Search for the cell housing the specified text and yield its (x, y) center coordinate. 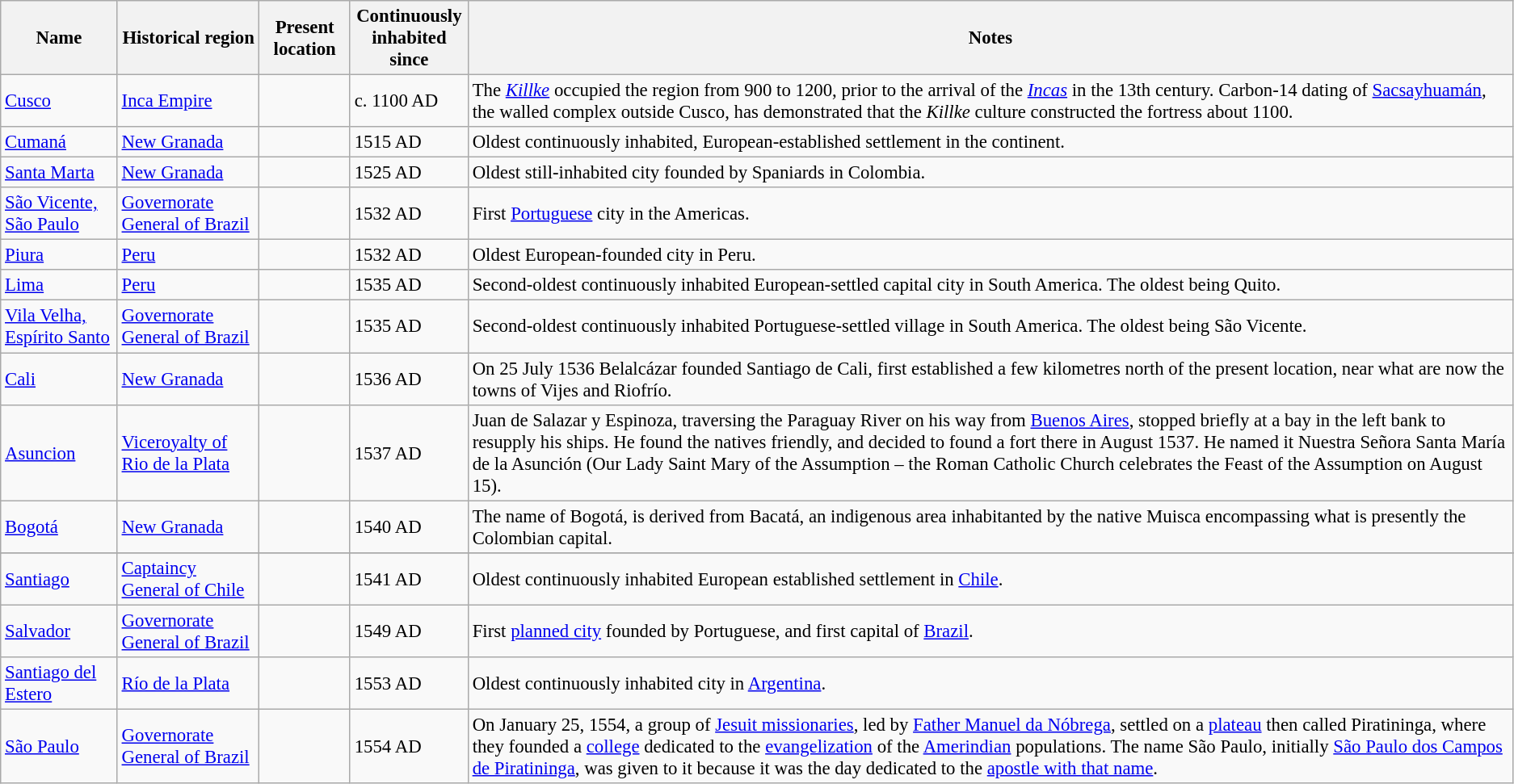
Asuncion (59, 452)
1549 AD (409, 631)
1536 AD (409, 379)
Oldest continuously inhabited European established settlement in Chile. (990, 578)
Oldest continuously inhabited, European-established settlement in the continent. (990, 142)
Oldest still-inhabited city founded by Spaniards in Colombia. (990, 173)
Cumaná (59, 142)
Salvador (59, 631)
Santiago del Estero (59, 683)
Inca Empire (188, 102)
First planned city founded by Portuguese, and first capital of Brazil. (990, 631)
Vila Velha, Espírito Santo (59, 326)
Notes (990, 38)
Captaincy General of Chile (188, 578)
Cali (59, 379)
1553 AD (409, 683)
Historical region (188, 38)
São Vicente, São Paulo (59, 213)
Oldest European-founded city in Peru. (990, 255)
1541 AD (409, 578)
Lima (59, 285)
Name (59, 38)
First Portuguese city in the Americas. (990, 213)
Present location (305, 38)
1525 AD (409, 173)
Viceroyalty of Rio de la Plata (188, 452)
1515 AD (409, 142)
Bogotá (59, 526)
1537 AD (409, 452)
Second-oldest continuously inhabited European-settled capital city in South America. The oldest being Quito. (990, 285)
Piura (59, 255)
Río de la Plata (188, 683)
Continuouslyinhabited since (409, 38)
Santiago (59, 578)
1554 AD (409, 746)
Santa Marta (59, 173)
Cusco (59, 102)
c. 1100 AD (409, 102)
Second-oldest continuously inhabited Portuguese-settled village in South America. The oldest being São Vicente. (990, 326)
São Paulo (59, 746)
1540 AD (409, 526)
Oldest continuously inhabited city in Argentina. (990, 683)
